Return the (x, y) coordinate for the center point of the cell that contains the specified text.  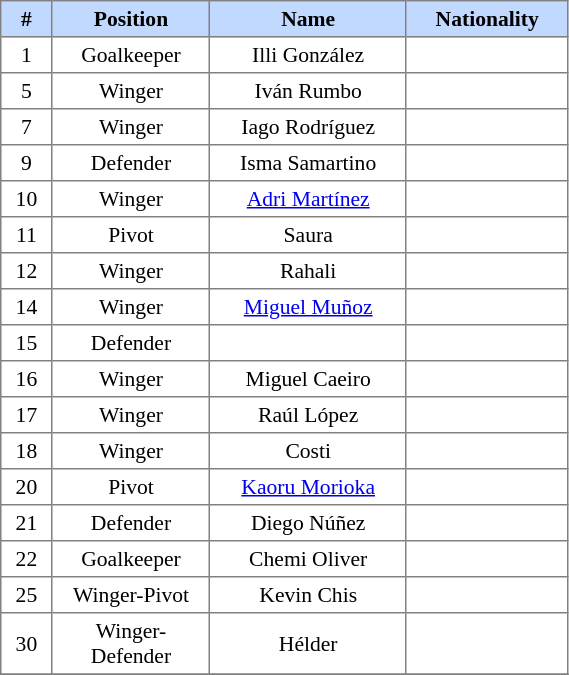
Diego Núñez (308, 523)
20 (26, 487)
Raúl López (308, 415)
Position (131, 19)
Miguel Caeiro (308, 379)
18 (26, 451)
1 (26, 55)
Miguel Muñoz (308, 307)
Winger-Defender (131, 644)
Iago Rodríguez (308, 127)
15 (26, 343)
Winger-Pivot (131, 595)
Isma Samartino (308, 163)
Hélder (308, 644)
Costi (308, 451)
16 (26, 379)
12 (26, 271)
Adri Martínez (308, 199)
Iván Rumbo (308, 91)
9 (26, 163)
25 (26, 595)
Chemi Oliver (308, 559)
14 (26, 307)
21 (26, 523)
Rahali (308, 271)
Nationality (487, 19)
17 (26, 415)
5 (26, 91)
22 (26, 559)
Illi González (308, 55)
30 (26, 644)
10 (26, 199)
Kaoru Morioka (308, 487)
Saura (308, 235)
11 (26, 235)
# (26, 19)
7 (26, 127)
Name (308, 19)
Kevin Chis (308, 595)
